Extract the (X, Y) coordinate from the center of the cell holding the provided text.  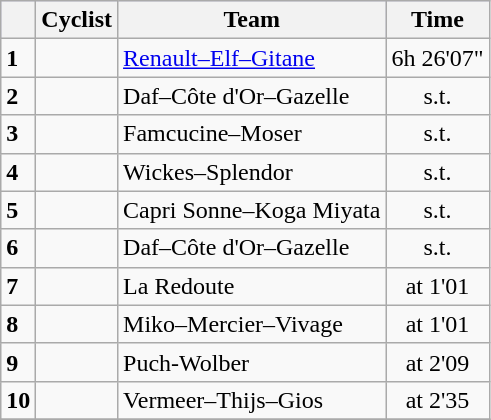
1 (18, 58)
at 2'09 (438, 362)
at 2'35 (438, 400)
3 (18, 134)
Vermeer–Thijs–Gios (252, 400)
8 (18, 324)
Time (438, 20)
Team (252, 20)
5 (18, 210)
9 (18, 362)
Miko–Mercier–Vivage (252, 324)
2 (18, 96)
Puch-Wolber (252, 362)
Famcucine–Moser (252, 134)
Renault–Elf–Gitane (252, 58)
Capri Sonne–Koga Miyata (252, 210)
Cyclist (77, 20)
La Redoute (252, 286)
6h 26'07" (438, 58)
4 (18, 172)
7 (18, 286)
Wickes–Splendor (252, 172)
6 (18, 248)
10 (18, 400)
